Return [x, y] of the center of cell containing provided text 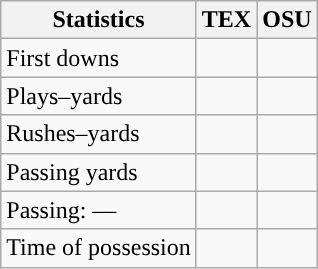
Statistics [99, 20]
Plays–yards [99, 96]
TEX [226, 20]
Time of possession [99, 248]
OSU [287, 20]
Passing yards [99, 172]
Rushes–yards [99, 134]
First downs [99, 58]
Passing: –– [99, 210]
